Provide the (x, y) coordinate of the cell's center where the given text is located.  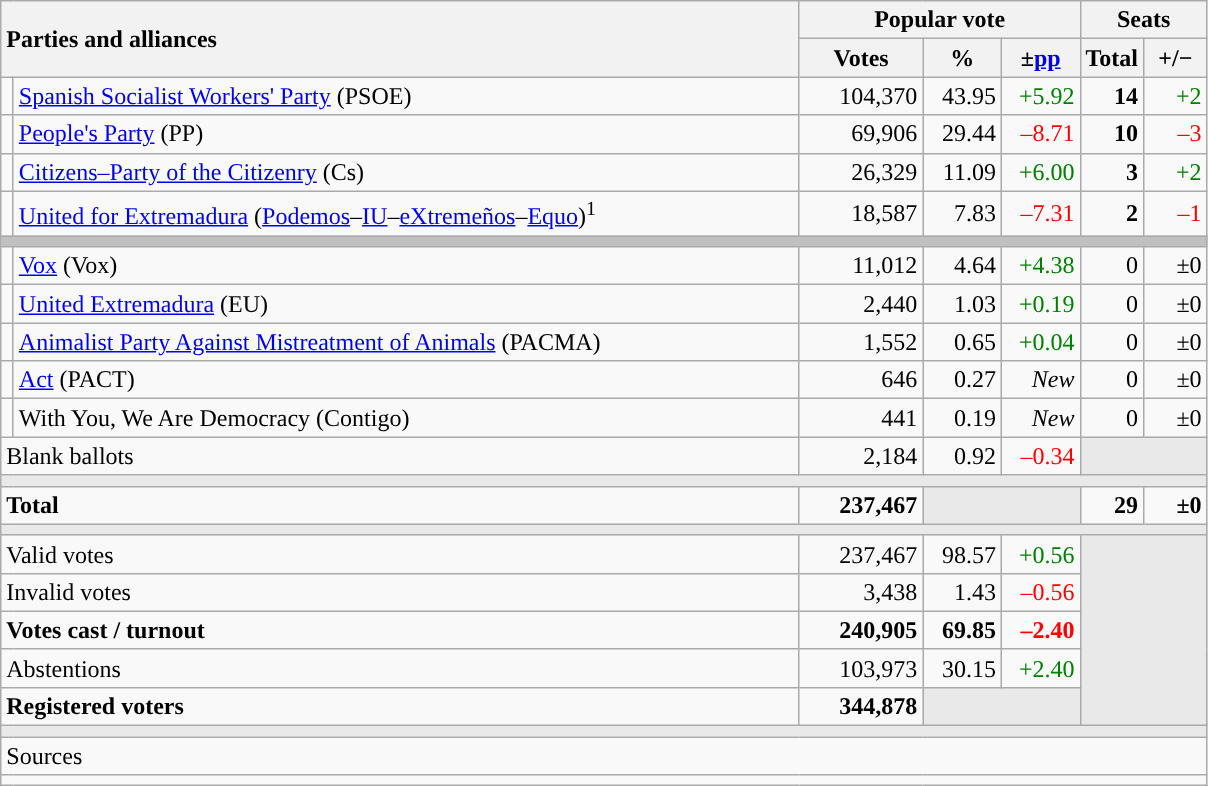
43.95 (962, 96)
29 (1112, 505)
0.92 (962, 456)
% (962, 58)
–1 (1176, 214)
+5.92 (1040, 96)
+0.04 (1040, 342)
2,440 (861, 304)
26,329 (861, 172)
Registered voters (400, 706)
11.09 (962, 172)
29.44 (962, 134)
+2.40 (1040, 668)
Blank ballots (400, 456)
7.83 (962, 214)
0.65 (962, 342)
3,438 (861, 592)
+/− (1176, 58)
United Extremadura (EU) (406, 304)
10 (1112, 134)
103,973 (861, 668)
14 (1112, 96)
Vox (Vox) (406, 266)
Parties and alliances (400, 39)
–0.56 (1040, 592)
2 (1112, 214)
Votes cast / turnout (400, 630)
104,370 (861, 96)
98.57 (962, 554)
Animalist Party Against Mistreatment of Animals (PACMA) (406, 342)
0.19 (962, 418)
Seats (1144, 20)
–3 (1176, 134)
Votes (861, 58)
With You, We Are Democracy (Contigo) (406, 418)
1.43 (962, 592)
±pp (1040, 58)
1.03 (962, 304)
–7.31 (1040, 214)
69,906 (861, 134)
–2.40 (1040, 630)
Citizens–Party of the Citizenry (Cs) (406, 172)
2,184 (861, 456)
People's Party (PP) (406, 134)
30.15 (962, 668)
646 (861, 380)
Abstentions (400, 668)
+0.56 (1040, 554)
Act (PACT) (406, 380)
3 (1112, 172)
240,905 (861, 630)
–8.71 (1040, 134)
–0.34 (1040, 456)
+6.00 (1040, 172)
11,012 (861, 266)
344,878 (861, 706)
0.27 (962, 380)
Spanish Socialist Workers' Party (PSOE) (406, 96)
+0.19 (1040, 304)
441 (861, 418)
69.85 (962, 630)
Sources (604, 756)
+4.38 (1040, 266)
Valid votes (400, 554)
4.64 (962, 266)
18,587 (861, 214)
United for Extremadura (Podemos–IU–eXtremeños–Equo)1 (406, 214)
Popular vote (940, 20)
Invalid votes (400, 592)
1,552 (861, 342)
